Pinpoint the cell where the given text exists, returning its (x, y) midpoint coordinate. 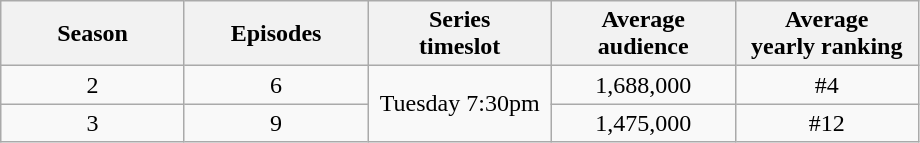
#4 (827, 85)
Season (93, 34)
1,475,000 (643, 123)
9 (276, 123)
Average yearly ranking (827, 34)
1,688,000 (643, 85)
#12 (827, 123)
6 (276, 85)
2 (93, 85)
3 (93, 123)
Tuesday 7:30pm (460, 104)
Average audience (643, 34)
Episodes (276, 34)
Series timeslot (460, 34)
